Find where the given text appears and provide that cell's center as (x, y) coordinate. 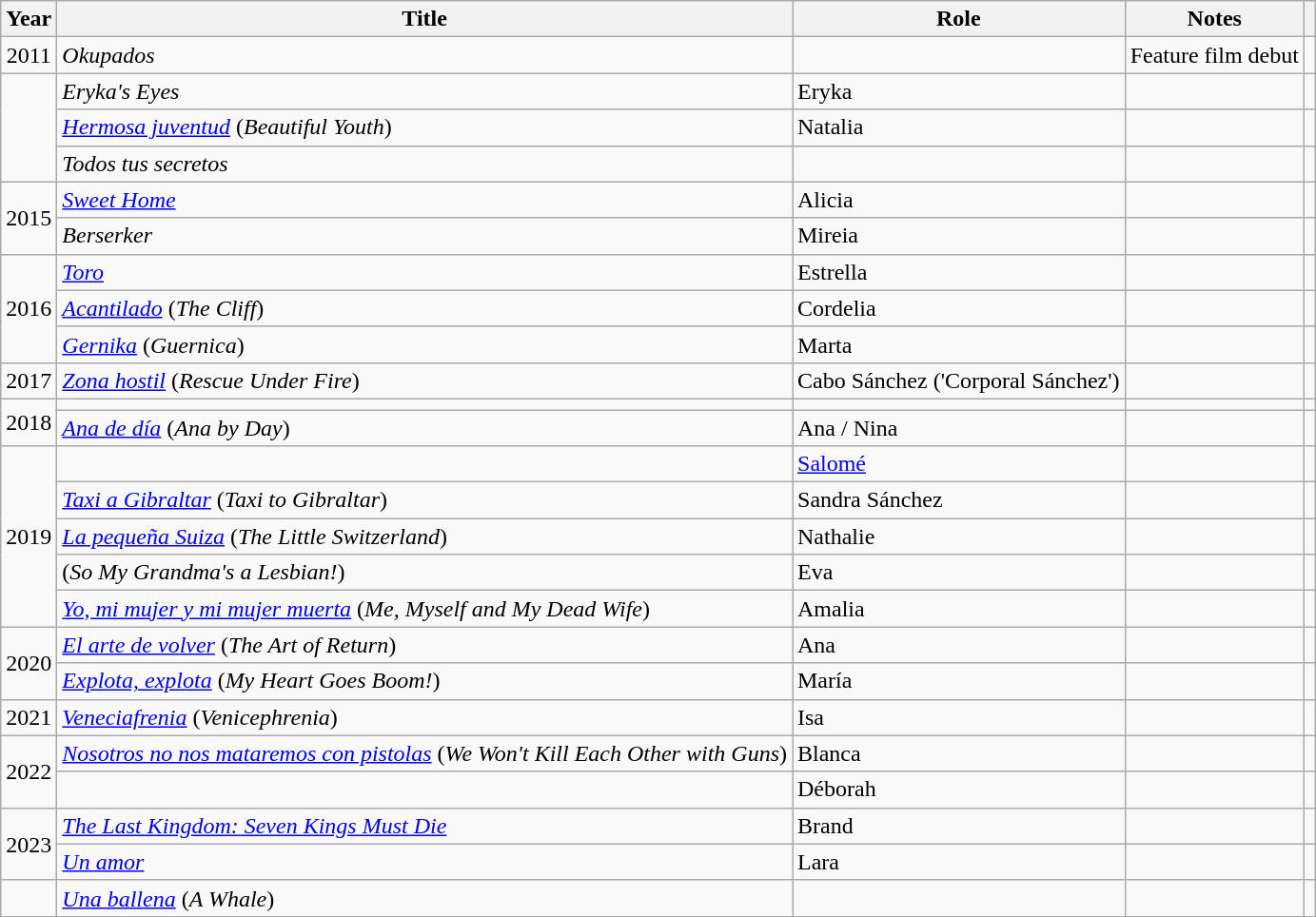
The Last Kingdom: Seven Kings Must Die (424, 826)
Nosotros no nos mataremos con pistolas (We Won't Kill Each Other with Guns) (424, 753)
Berserker (424, 236)
2019 (29, 537)
2017 (29, 380)
Déborah (958, 790)
Estrella (958, 272)
Nathalie (958, 537)
Brand (958, 826)
2011 (29, 55)
María (958, 681)
Title (424, 19)
Isa (958, 717)
Amalia (958, 609)
2016 (29, 308)
Year (29, 19)
Veneciafrenia (Venicephrenia) (424, 717)
Una ballena (A Whale) (424, 898)
Hermosa juventud (Beautiful Youth) (424, 127)
(So My Grandma's a Lesbian!) (424, 573)
Sandra Sánchez (958, 500)
2018 (29, 422)
Acantilado (The Cliff) (424, 308)
Sweet Home (424, 200)
Alicia (958, 200)
Feature film debut (1214, 55)
Salomé (958, 464)
Ana (958, 645)
Marta (958, 344)
El arte de volver (The Art of Return) (424, 645)
Todos tus secretos (424, 164)
La pequeña Suiza (The Little Switzerland) (424, 537)
Ana / Nina (958, 427)
Ana de día (Ana by Day) (424, 427)
2023 (29, 844)
Natalia (958, 127)
Yo, mi mujer y mi mujer muerta (Me, Myself and My Dead Wife) (424, 609)
Gernika (Guernica) (424, 344)
Cabo Sánchez ('Corporal Sánchez') (958, 380)
Taxi a Gibraltar (Taxi to Gibraltar) (424, 500)
Mireia (958, 236)
Toro (424, 272)
Okupados (424, 55)
Lara (958, 862)
2015 (29, 218)
Eryka (958, 91)
Explota, explota (My Heart Goes Boom!) (424, 681)
Eva (958, 573)
Eryka's Eyes (424, 91)
Un amor (424, 862)
Blanca (958, 753)
Notes (1214, 19)
Zona hostil (Rescue Under Fire) (424, 380)
2020 (29, 663)
Role (958, 19)
2021 (29, 717)
Cordelia (958, 308)
2022 (29, 771)
